Find where the given text appears and provide that cell's center as (x, y) coordinate. 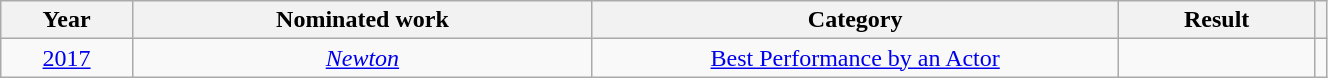
Year (67, 20)
Newton (362, 58)
Nominated work (362, 20)
Category (855, 20)
Result (1216, 20)
Best Performance by an Actor (855, 58)
2017 (67, 58)
